Search for the cell housing the specified text and yield its [X, Y] center coordinate. 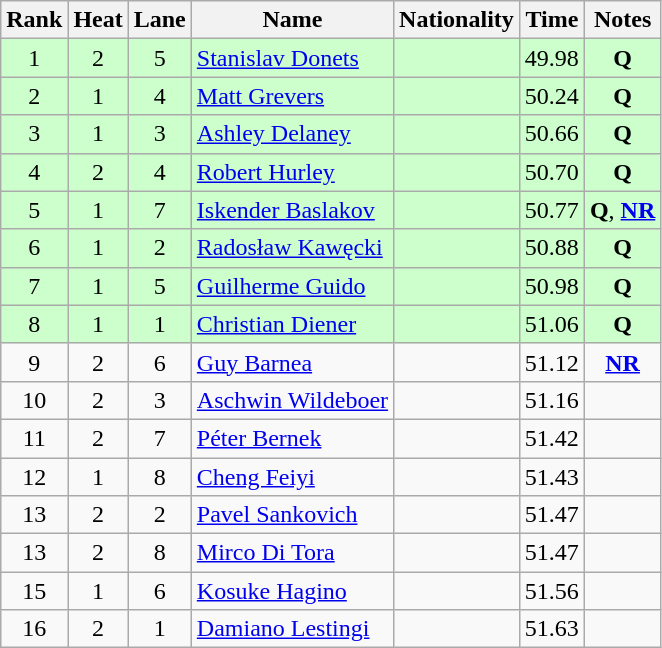
50.70 [552, 172]
50.88 [552, 248]
Notes [622, 20]
51.42 [552, 438]
15 [34, 591]
Rank [34, 20]
12 [34, 477]
50.98 [552, 286]
Nationality [457, 20]
Guilherme Guido [292, 286]
Mirco Di Tora [292, 553]
51.43 [552, 477]
Matt Grevers [292, 96]
Name [292, 20]
NR [622, 362]
49.98 [552, 58]
Péter Bernek [292, 438]
Cheng Feiyi [292, 477]
Heat [98, 20]
51.63 [552, 629]
51.06 [552, 324]
51.56 [552, 591]
Radosław Kawęcki [292, 248]
Pavel Sankovich [292, 515]
Damiano Lestingi [292, 629]
Time [552, 20]
Kosuke Hagino [292, 591]
Christian Diener [292, 324]
Guy Barnea [292, 362]
Stanislav Donets [292, 58]
50.66 [552, 134]
Lane [160, 20]
10 [34, 400]
Aschwin Wildeboer [292, 400]
Q, NR [622, 210]
Robert Hurley [292, 172]
51.16 [552, 400]
16 [34, 629]
50.77 [552, 210]
11 [34, 438]
50.24 [552, 96]
Iskender Baslakov [292, 210]
Ashley Delaney [292, 134]
51.12 [552, 362]
9 [34, 362]
